Capture the cell that displays the provided text and extract its [X, Y] central coordinate. 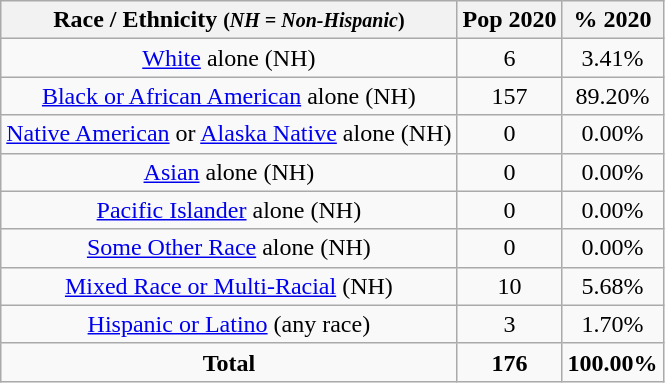
Pop 2020 [510, 20]
6 [510, 58]
157 [510, 96]
5.68% [612, 286]
Hispanic or Latino (any race) [229, 324]
3 [510, 324]
% 2020 [612, 20]
3.41% [612, 58]
Total [229, 362]
Native American or Alaska Native alone (NH) [229, 134]
Asian alone (NH) [229, 172]
Some Other Race alone (NH) [229, 248]
White alone (NH) [229, 58]
Mixed Race or Multi-Racial (NH) [229, 286]
89.20% [612, 96]
10 [510, 286]
Black or African American alone (NH) [229, 96]
Race / Ethnicity (NH = Non-Hispanic) [229, 20]
1.70% [612, 324]
100.00% [612, 362]
Pacific Islander alone (NH) [229, 210]
176 [510, 362]
